Pinpoint the cell where the given text exists, returning its [x, y] midpoint coordinate. 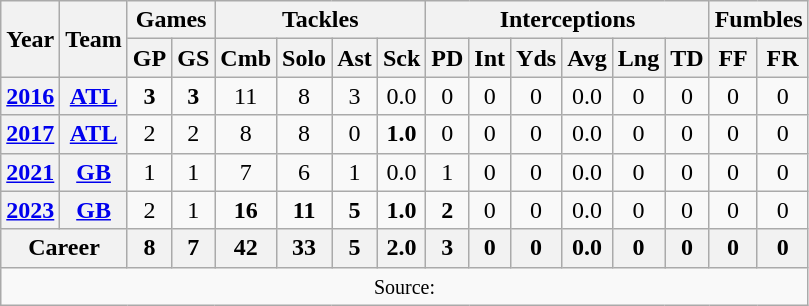
Interceptions [568, 20]
Ast [355, 58]
TD [687, 58]
42 [246, 248]
2017 [30, 134]
Avg [588, 58]
16 [246, 210]
Source: [404, 286]
Fumbles [758, 20]
Sck [401, 58]
33 [304, 248]
2016 [30, 96]
FR [782, 58]
Tackles [320, 20]
2023 [30, 210]
Cmb [246, 58]
Int [490, 58]
2.0 [401, 248]
Team [94, 39]
Yds [536, 58]
FF [733, 58]
Solo [304, 58]
GS [194, 58]
Lng [638, 58]
Year [30, 39]
Career [64, 248]
2021 [30, 172]
GP [149, 58]
PD [448, 58]
Games [170, 20]
6 [304, 172]
